Capture the cell that displays the provided text and extract its [X, Y] central coordinate. 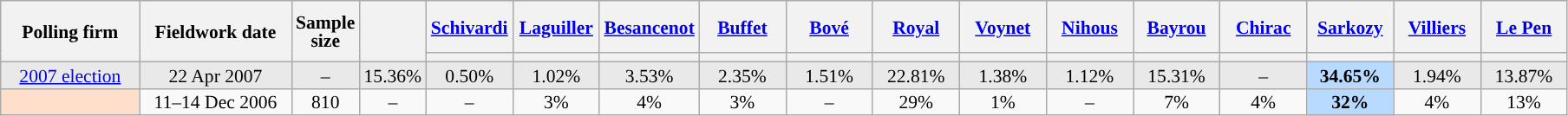
3.53% [649, 74]
Chirac [1264, 27]
Fieldwork date [215, 31]
1.51% [829, 74]
11–14 Dec 2006 [215, 102]
1.94% [1437, 74]
Laguiller [556, 27]
1.12% [1089, 74]
Buffet [742, 27]
Sarkozy [1350, 27]
13.87% [1524, 74]
15.31% [1177, 74]
7% [1177, 102]
22.81% [916, 74]
22 Apr 2007 [215, 74]
810 [325, 102]
1.38% [1003, 74]
Le Pen [1524, 27]
1% [1003, 102]
1.02% [556, 74]
2.35% [742, 74]
15.36% [392, 74]
Samplesize [325, 31]
Polling firm [70, 31]
Schivardi [469, 27]
Bové [829, 27]
Nihous [1089, 27]
Villiers [1437, 27]
29% [916, 102]
0.50% [469, 74]
2007 election [70, 74]
34.65% [1350, 74]
32% [1350, 102]
Besancenot [649, 27]
Bayrou [1177, 27]
Voynet [1003, 27]
Royal [916, 27]
13% [1524, 102]
